For the text-containing cell, return its midpoint in (X, Y) coordinate format. 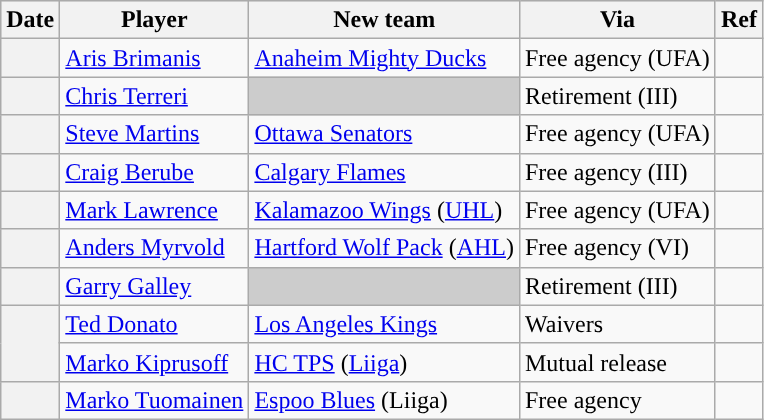
Steve Martins (154, 134)
Date (30, 20)
Aris Brimanis (154, 58)
Kalamazoo Wings (UHL) (384, 210)
Ted Donato (154, 324)
Los Angeles Kings (384, 324)
HC TPS (Liiga) (384, 362)
New team (384, 20)
Garry Galley (154, 286)
Mutual release (617, 362)
Waivers (617, 324)
Free agency (VI) (617, 248)
Via (617, 20)
Hartford Wolf Pack (AHL) (384, 248)
Player (154, 20)
Mark Lawrence (154, 210)
Chris Terreri (154, 96)
Ottawa Senators (384, 134)
Anders Myrvold (154, 248)
Marko Kiprusoff (154, 362)
Calgary Flames (384, 172)
Espoo Blues (Liiga) (384, 400)
Free agency (617, 400)
Free agency (III) (617, 172)
Craig Berube (154, 172)
Marko Tuomainen (154, 400)
Ref (738, 20)
Anaheim Mighty Ducks (384, 58)
